Output the [X, Y] coordinate of the center of the cell containing the given text.  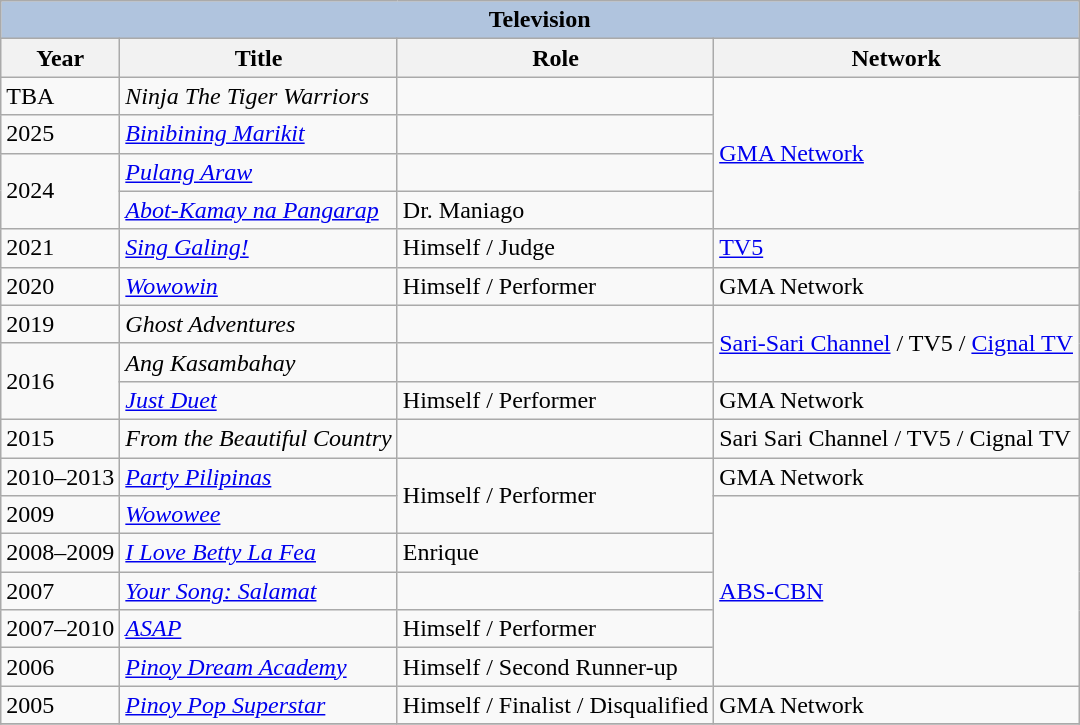
ABS-CBN [896, 591]
Binibining Marikit [258, 134]
Sari-Sari Channel / TV5 / Cignal TV [896, 343]
Network [896, 58]
Abot-Kamay na Pangarap [258, 210]
Role [555, 58]
2008–2009 [60, 553]
Dr. Maniago [555, 210]
Ninja The Tiger Warriors [258, 96]
2019 [60, 324]
2010–2013 [60, 477]
2024 [60, 191]
Television [540, 20]
Pinoy Pop Superstar [258, 705]
I Love Betty La Fea [258, 553]
Ghost Adventures [258, 324]
Himself / Judge [555, 248]
2025 [60, 134]
2007 [60, 591]
2006 [60, 667]
Pinoy Dream Academy [258, 667]
Wowowee [258, 515]
2020 [60, 286]
2015 [60, 438]
2009 [60, 515]
ASAP [258, 629]
Ang Kasambahay [258, 362]
Enrique [555, 553]
Party Pilipinas [258, 477]
2007–2010 [60, 629]
TBA [60, 96]
Pulang Araw [258, 172]
TV5 [896, 248]
Title [258, 58]
2021 [60, 248]
Himself / Second Runner-up [555, 667]
Sing Galing! [258, 248]
Sari Sari Channel / TV5 / Cignal TV [896, 438]
Himself / Finalist / Disqualified [555, 705]
Year [60, 58]
Your Song: Salamat [258, 591]
Wowowin [258, 286]
Just Duet [258, 400]
From the Beautiful Country [258, 438]
2005 [60, 705]
2016 [60, 381]
